Return [X, Y] of the center of cell containing provided text 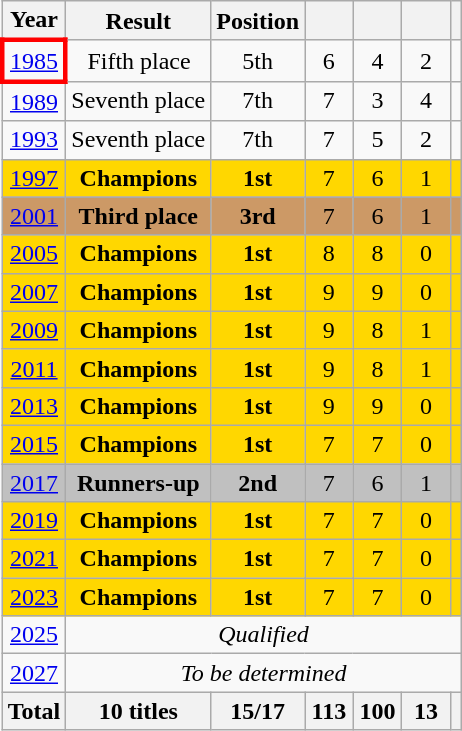
2005 [34, 254]
2021 [34, 559]
1985 [34, 60]
2017 [34, 483]
Total [34, 711]
2015 [34, 444]
2013 [34, 406]
1993 [34, 140]
13 [426, 711]
113 [330, 711]
2023 [34, 597]
3 [378, 101]
2025 [34, 635]
To be determined [264, 673]
2027 [34, 673]
Runners-up [138, 483]
Year [34, 21]
Result [138, 21]
100 [378, 711]
15/17 [258, 711]
2011 [34, 368]
Qualified [264, 635]
10 titles [138, 711]
5th [258, 60]
Position [258, 21]
2009 [34, 330]
2019 [34, 521]
Fifth place [138, 60]
Third place [138, 216]
5 [378, 140]
2nd [258, 483]
2001 [34, 216]
1989 [34, 101]
2007 [34, 292]
3rd [258, 216]
1997 [34, 178]
